Return the (x, y) coordinate for the center point of the cell that contains the specified text.  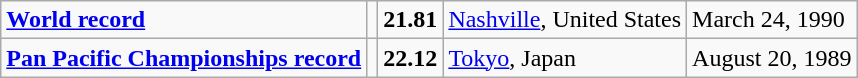
22.12 (410, 58)
March 24, 1990 (772, 20)
21.81 (410, 20)
Tokyo, Japan (565, 58)
August 20, 1989 (772, 58)
Nashville, United States (565, 20)
Pan Pacific Championships record (184, 58)
World record (184, 20)
